Return (X, Y) of the center of cell containing provided text 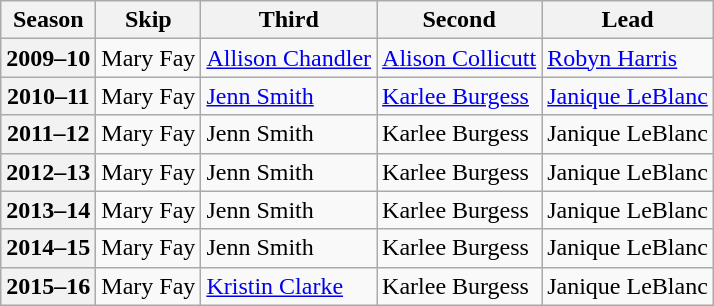
2013–14 (48, 210)
Lead (628, 20)
Kristin Clarke (289, 286)
Second (460, 20)
2014–15 (48, 248)
Robyn Harris (628, 58)
Third (289, 20)
Allison Chandler (289, 58)
2011–12 (48, 134)
2012–13 (48, 172)
2015–16 (48, 286)
Season (48, 20)
2010–11 (48, 96)
Skip (148, 20)
2009–10 (48, 58)
Alison Collicutt (460, 58)
